Pinpoint the cell where the given text exists, returning its [x, y] midpoint coordinate. 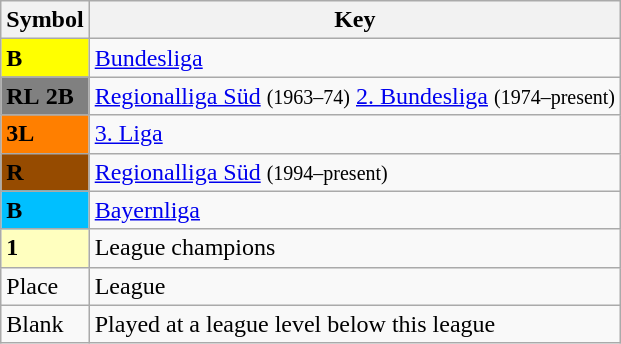
Regionalliga Süd (1963–74) 2. Bundesliga (1974–present) [354, 96]
Bundesliga [354, 58]
League champions [354, 248]
Symbol [45, 20]
R [45, 172]
3. Liga [354, 134]
3L [45, 134]
1 [45, 248]
Key [354, 20]
Played at a league level below this league [354, 324]
RL 2B [45, 96]
Bayernliga [354, 210]
Regionalliga Süd (1994–present) [354, 172]
Place [45, 286]
League [354, 286]
Blank [45, 324]
